Determine the [X, Y] coordinate at the center of the cell enclosing the given text.  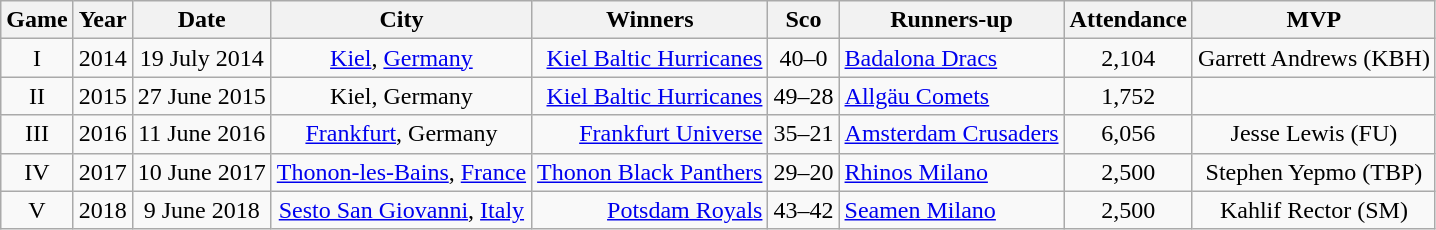
2017 [102, 172]
10 June 2017 [202, 172]
Runners-up [952, 20]
Game [37, 20]
Amsterdam Crusaders [952, 134]
Badalona Dracs [952, 58]
Year [102, 20]
35–21 [804, 134]
Potsdam Royals [650, 210]
Jesse Lewis (FU) [1314, 134]
Rhinos Milano [952, 172]
Frankfurt, Germany [401, 134]
40–0 [804, 58]
2016 [102, 134]
9 June 2018 [202, 210]
Attendance [1128, 20]
Thonon-les-Bains, France [401, 172]
I [37, 58]
Garrett Andrews (KBH) [1314, 58]
11 June 2016 [202, 134]
MVP [1314, 20]
V [37, 210]
Date [202, 20]
2015 [102, 96]
Frankfurt Universe [650, 134]
2,104 [1128, 58]
Thonon Black Panthers [650, 172]
29–20 [804, 172]
Sco [804, 20]
Seamen Milano [952, 210]
27 June 2015 [202, 96]
II [37, 96]
1,752 [1128, 96]
Sesto San Giovanni, Italy [401, 210]
43–42 [804, 210]
Allgäu Comets [952, 96]
City [401, 20]
6,056 [1128, 134]
Stephen Yepmo (TBP) [1314, 172]
IV [37, 172]
Winners [650, 20]
2014 [102, 58]
III [37, 134]
19 July 2014 [202, 58]
Kahlif Rector (SM) [1314, 210]
2018 [102, 210]
49–28 [804, 96]
